Locate the cell with the specified text and output its [X, Y] center coordinate. 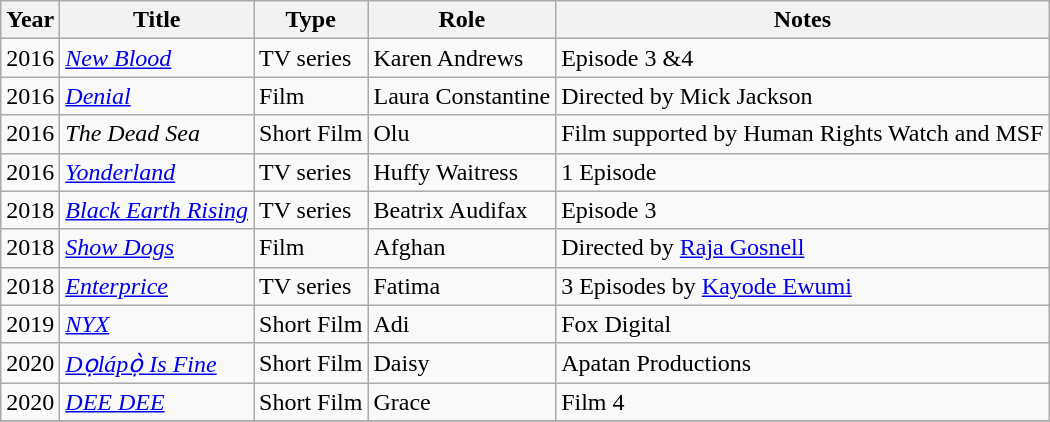
Olu [462, 134]
Denial [157, 96]
Black Earth Rising [157, 210]
Beatrix Audifax [462, 210]
Directed by Mick Jackson [802, 96]
Afghan [462, 248]
Huffy Waitress [462, 172]
Fatima [462, 286]
Film 4 [802, 402]
The Dead Sea [157, 134]
Fox Digital [802, 324]
3 Episodes by Kayode Ewumi [802, 286]
Directed by Raja Gosnell [802, 248]
Title [157, 20]
Grace [462, 402]
1 Episode [802, 172]
Episode 3 &4 [802, 58]
Yonderland [157, 172]
Apatan Productions [802, 363]
New Blood [157, 58]
Show Dogs [157, 248]
2019 [30, 324]
DEE DEE [157, 402]
Laura Constantine [462, 96]
Notes [802, 20]
Film supported by Human Rights Watch and MSF [802, 134]
Enterprice [157, 286]
Episode 3 [802, 210]
Adi [462, 324]
Daisy [462, 363]
Role [462, 20]
Type [311, 20]
Year [30, 20]
Karen Andrews [462, 58]
Dọlápọ̀ Is Fine [157, 363]
NYX [157, 324]
